Find where the given text appears and provide that cell's center as [x, y] coordinate. 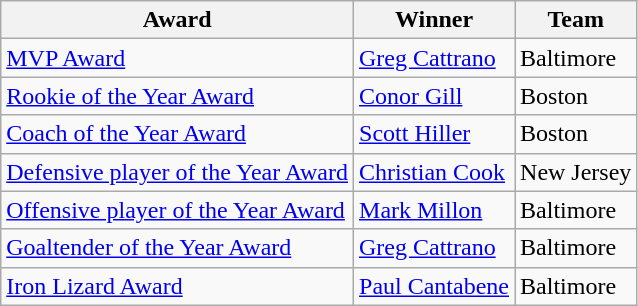
Award [178, 20]
Winner [434, 20]
Offensive player of the Year Award [178, 210]
Christian Cook [434, 172]
Iron Lizard Award [178, 286]
Team [576, 20]
Coach of the Year Award [178, 134]
Mark Millon [434, 210]
Paul Cantabene [434, 286]
Goaltender of the Year Award [178, 248]
Conor Gill [434, 96]
New Jersey [576, 172]
Rookie of the Year Award [178, 96]
Scott Hiller [434, 134]
Defensive player of the Year Award [178, 172]
MVP Award [178, 58]
